Determine the [X, Y] coordinate at the center of the cell enclosing the given text.  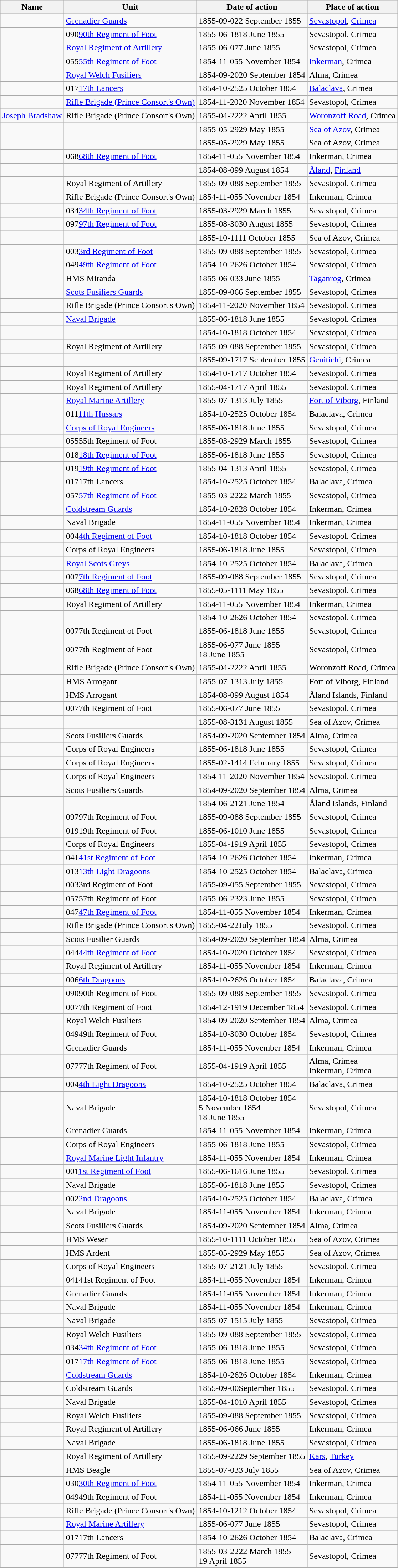
1855-04-1717 April 1855 [252, 387]
04747th Regiment of Foot [131, 912]
1854-10-1212 October 1854 [252, 1511]
0011st Regiment of Foot [131, 1171]
1855-06-1010 June 1855 [252, 831]
Scots Fusilier Guards [131, 939]
1855-09-2229 September 1855 [252, 1456]
1855-06-066 June 1855 [252, 1429]
1855-08-3131 August 1855 [252, 722]
1854-12-1919 December 1854 [252, 1007]
1854-10-3030 October 1854 [252, 1034]
Royal Scots Greys [131, 563]
HMS Ardent [131, 1253]
1855-03-2222 March 1855 [252, 495]
1855-08-3030 August 1855 [252, 224]
1855-09-1717 September 1855 [252, 360]
03030th Regiment of Foot [131, 1483]
Alma, CrimeaInkerman, Crimea [352, 1066]
04444th Regiment of Foot [131, 953]
1855-09-022 September 1855 [252, 21]
1855-04-1010 April 1855 [252, 1402]
Unit [131, 7]
0066th Dragoons [131, 980]
1855-04-1313 April 1855 [252, 468]
Place of action [352, 7]
1855-09-055 September 1855 [252, 885]
HMS Weser [131, 1239]
0044th Light Dragoons [131, 1084]
01111th Hussars [131, 414]
1855-06-2323 June 1855 [252, 898]
HMS Miranda [131, 278]
1855-04-22July 1855 [252, 925]
1854-10-1818 October 18545 November 185418 June 1855 [252, 1108]
1855-07-033 July 1855 [252, 1470]
1855-09-00September 1855 [252, 1388]
1854-10-2020 October 1854 [252, 953]
1855-03-2222 March 185519 April 1855 [252, 1556]
1855-06-1616 June 1855 [252, 1171]
1855-09-066 September 1855 [252, 292]
1855-02-1414 February 1855 [252, 763]
1855-07-1515 July 1855 [252, 1321]
Taganrog, Crimea [352, 278]
0044th Regiment of Foot [131, 536]
1854-06-2121 June 1854 [252, 803]
Name [32, 7]
1855-06-033 June 1855 [252, 278]
1855-07-2121 July 1855 [252, 1266]
0022nd Dragoons [131, 1198]
01818th Regiment of Foot [131, 455]
1855-06-077 June 185518 June 1855 [252, 649]
01313th Light Dragoons [131, 871]
1854-10-1717 October 1854 [252, 373]
Åland, Finland [352, 170]
1854-10-2828 October 1854 [252, 509]
HMS Beagle [131, 1470]
Joseph Bradshaw [32, 115]
Royal Marine Light Infantry [131, 1158]
Genitichi, Crimea [352, 360]
Kars, Turkey [352, 1456]
Date of action [252, 7]
1855-05-1111 May 1855 [252, 590]
01717th Regiment of Foot [131, 1361]
